Return [x, y] of the center of cell containing provided text 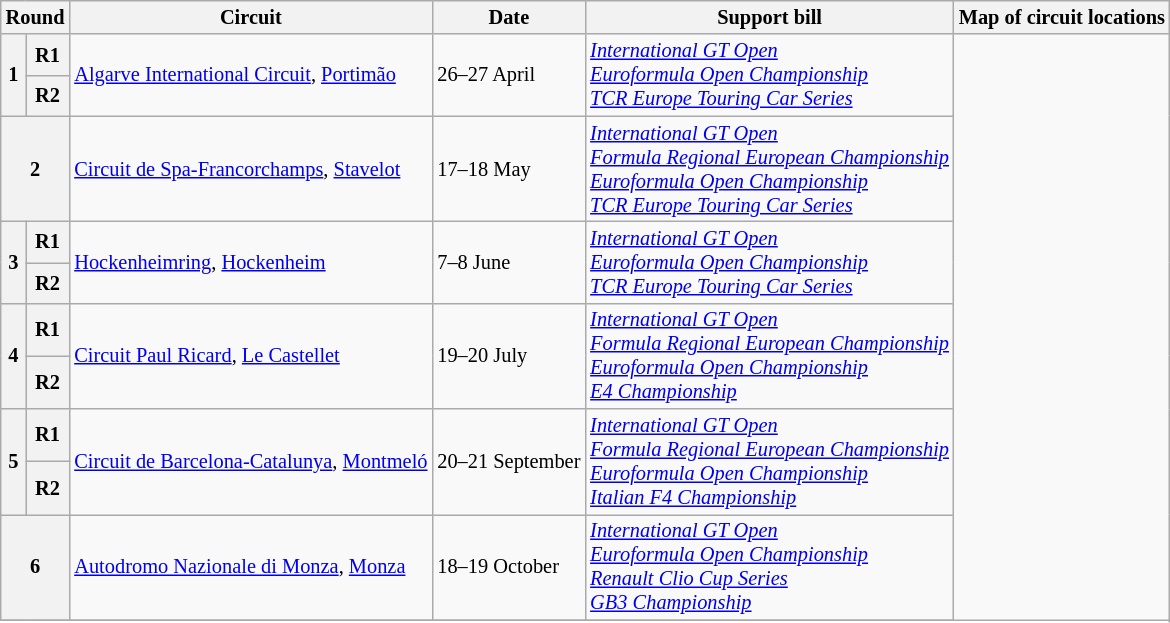
1 [14, 75]
26–27 April [508, 75]
7–8 June [508, 262]
Support bill [770, 17]
2 [36, 169]
International GT OpenFormula Regional European ChampionshipEuroformula Open ChampionshipItalian F4 Championship [770, 462]
Date [508, 17]
6 [36, 567]
Circuit Paul Ricard, Le Castellet [250, 356]
19–20 July [508, 356]
18–19 October [508, 567]
International GT OpenFormula Regional European ChampionshipEuroformula Open ChampionshipE4 Championship [770, 356]
4 [14, 356]
Circuit [250, 17]
20–21 September [508, 462]
Algarve International Circuit, Portimão [250, 75]
17–18 May [508, 169]
Round [36, 17]
5 [14, 462]
International GT OpenFormula Regional European ChampionshipEuroformula Open ChampionshipTCR Europe Touring Car Series [770, 169]
Map of circuit locations [1062, 17]
Circuit de Barcelona-Catalunya, Montmeló [250, 462]
International GT OpenEuroformula Open ChampionshipRenault Clio Cup SeriesGB3 Championship [770, 567]
Hockenheimring, Hockenheim [250, 262]
3 [14, 262]
Circuit de Spa-Francorchamps, Stavelot [250, 169]
Autodromo Nazionale di Monza, Monza [250, 567]
